Pinpoint the cell where the given text exists, returning its (X, Y) midpoint coordinate. 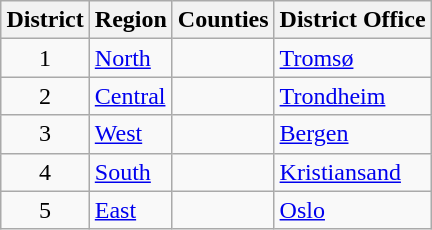
Oslo (352, 210)
District (45, 20)
Region (130, 20)
Trondheim (352, 96)
1 (45, 58)
2 (45, 96)
4 (45, 172)
Tromsø (352, 58)
5 (45, 210)
North (130, 58)
East (130, 210)
3 (45, 134)
Bergen (352, 134)
Kristiansand (352, 172)
Central (130, 96)
West (130, 134)
District Office (352, 20)
Counties (223, 20)
South (130, 172)
